From the cell containing the given text, extract its center point as (X, Y) coordinate. 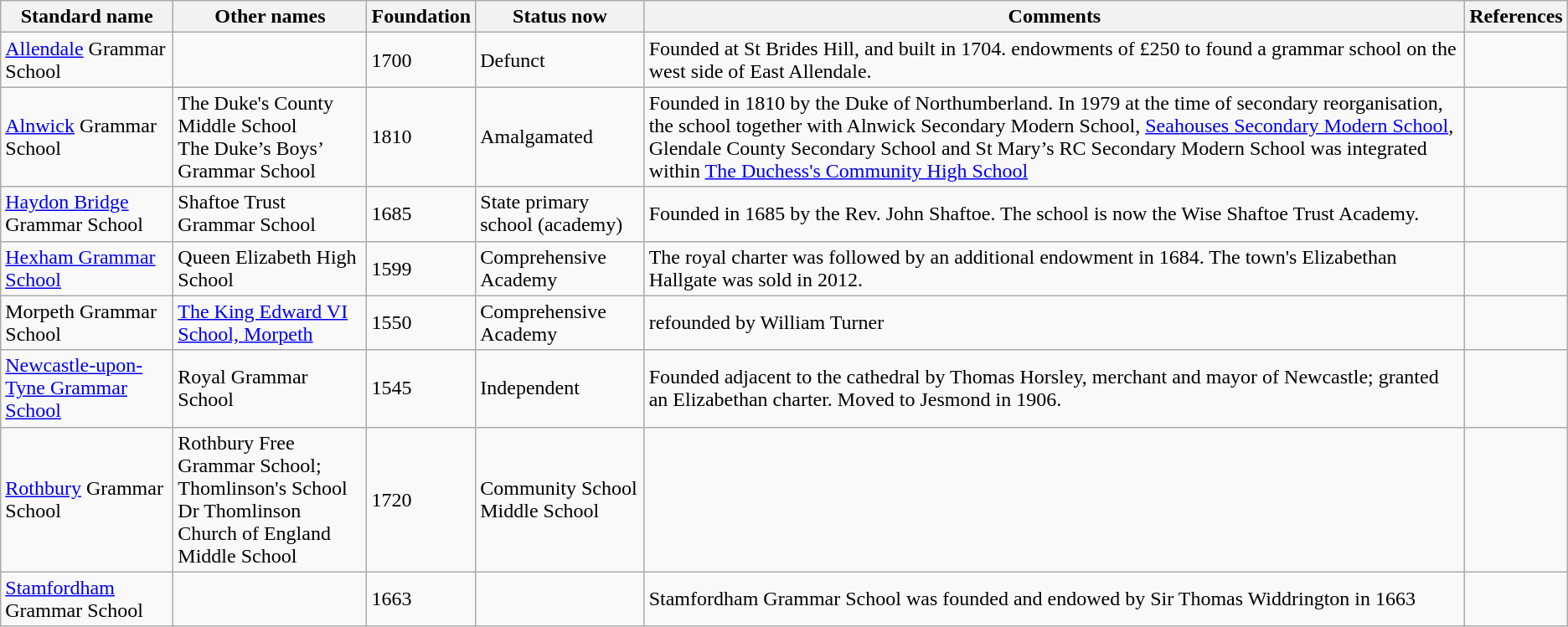
1700 (421, 60)
Founded adjacent to the cathedral by Thomas Horsley, merchant and mayor of Newcastle; granted an Elizabethan charter. Moved to Jesmond in 1906. (1055, 388)
Alnwick Grammar School (87, 137)
Founded in 1685 by the Rev. John Shaftoe. The school is now the Wise Shaftoe Trust Academy. (1055, 214)
Stamfordham Grammar School was founded and endowed by Sir Thomas Widdrington in 1663 (1055, 599)
Comments (1055, 17)
The King Edward VI School, Morpeth (270, 323)
1550 (421, 323)
The Duke's County Middle SchoolThe Duke’s Boys’ Grammar School (270, 137)
References (1516, 17)
Allendale Grammar School (87, 60)
Rothbury Free Grammar School;Thomlinson's SchoolDr Thomlinson Church of England Middle School (270, 499)
Founded at St Brides Hill, and built in 1704. endowments of £250 to found a grammar school on the west side of East Allendale. (1055, 60)
Defunct (560, 60)
1545 (421, 388)
Queen Elizabeth High School (270, 268)
Rothbury Grammar School (87, 499)
Status now (560, 17)
Amalgamated (560, 137)
1810 (421, 137)
The royal charter was followed by an additional endowment in 1684. The town's Elizabethan Hallgate was sold in 2012. (1055, 268)
1685 (421, 214)
refounded by William Turner (1055, 323)
State primary school (academy) (560, 214)
Haydon Bridge Grammar School (87, 214)
Shaftoe Trust Grammar School (270, 214)
Community SchoolMiddle School (560, 499)
Other names (270, 17)
Morpeth Grammar School (87, 323)
1599 (421, 268)
1720 (421, 499)
1663 (421, 599)
Newcastle-upon-Tyne Grammar School (87, 388)
Standard name (87, 17)
Royal Grammar School (270, 388)
Hexham Grammar School (87, 268)
Foundation (421, 17)
Independent (560, 388)
Stamfordham Grammar School (87, 599)
